Return [X, Y] of the center of cell containing provided text 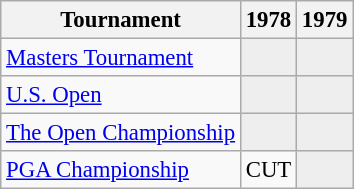
1978 [268, 20]
1979 [325, 20]
CUT [268, 170]
Masters Tournament [121, 58]
Tournament [121, 20]
The Open Championship [121, 133]
U.S. Open [121, 95]
PGA Championship [121, 170]
